Return (X, Y) of the center of cell containing provided text 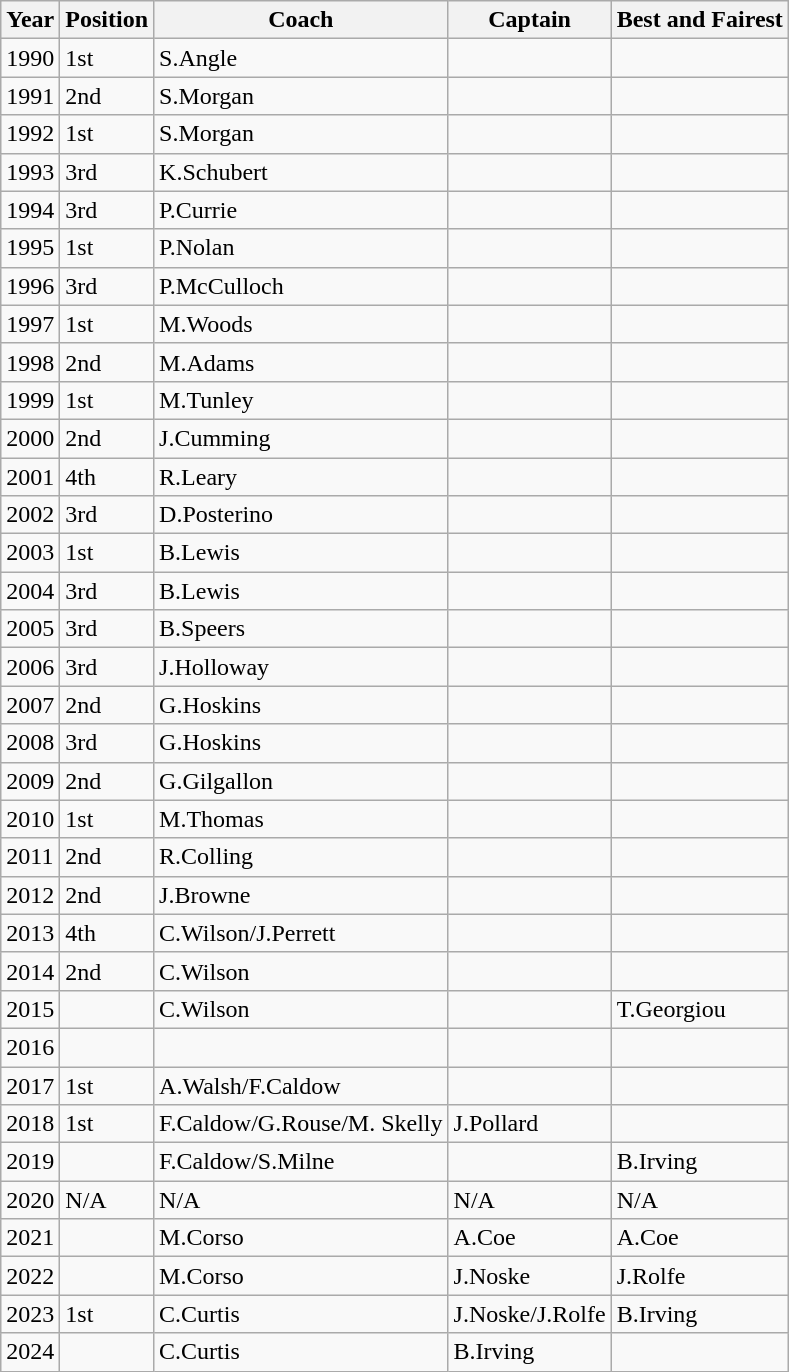
2016 (30, 1047)
2012 (30, 895)
J.Holloway (301, 667)
2007 (30, 705)
P.McCulloch (301, 286)
2013 (30, 933)
1998 (30, 362)
R.Colling (301, 857)
1993 (30, 172)
2008 (30, 743)
2011 (30, 857)
M.Tunley (301, 400)
J.Noske (530, 1276)
J.Rolfe (700, 1276)
P.Nolan (301, 248)
Captain (530, 20)
2001 (30, 477)
2002 (30, 515)
1991 (30, 96)
2019 (30, 1162)
2023 (30, 1314)
1992 (30, 134)
Year (30, 20)
2021 (30, 1238)
R.Leary (301, 477)
Position (107, 20)
A.Walsh/F.Caldow (301, 1085)
S.Angle (301, 58)
F.Caldow/S.Milne (301, 1162)
2024 (30, 1352)
M.Woods (301, 324)
B.Speers (301, 629)
1999 (30, 400)
K.Schubert (301, 172)
2017 (30, 1085)
Coach (301, 20)
2015 (30, 1009)
M.Adams (301, 362)
2003 (30, 553)
2004 (30, 591)
G.Gilgallon (301, 781)
T.Georgiou (700, 1009)
2005 (30, 629)
1994 (30, 210)
1995 (30, 248)
D.Posterino (301, 515)
J.Pollard (530, 1124)
2022 (30, 1276)
Best and Fairest (700, 20)
2010 (30, 819)
1997 (30, 324)
J.Noske/J.Rolfe (530, 1314)
F.Caldow/G.Rouse/M. Skelly (301, 1124)
2014 (30, 971)
M.Thomas (301, 819)
2018 (30, 1124)
2000 (30, 438)
J.Browne (301, 895)
1996 (30, 286)
C.Wilson/J.Perrett (301, 933)
2009 (30, 781)
2020 (30, 1200)
J.Cumming (301, 438)
1990 (30, 58)
P.Currie (301, 210)
2006 (30, 667)
